For the text-containing cell, return its midpoint in (X, Y) coordinate format. 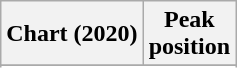
Chart (2020) (72, 34)
Peakposition (189, 34)
